Extract the (x, y) coordinate from the center of the cell holding the provided text.  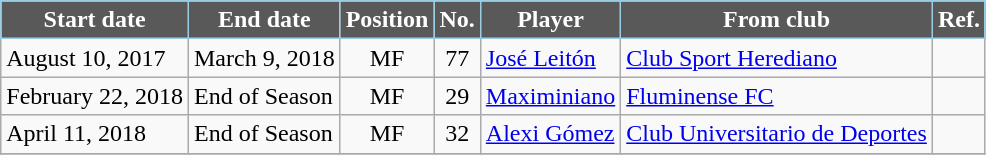
29 (457, 96)
Start date (95, 20)
From club (777, 20)
77 (457, 58)
Position (387, 20)
Maximiniano (550, 96)
Ref. (958, 20)
Player (550, 20)
Alexi Gómez (550, 134)
February 22, 2018 (95, 96)
No. (457, 20)
End date (264, 20)
32 (457, 134)
Fluminense FC (777, 96)
August 10, 2017 (95, 58)
March 9, 2018 (264, 58)
April 11, 2018 (95, 134)
Club Universitario de Deportes (777, 134)
Club Sport Herediano (777, 58)
José Leitón (550, 58)
